Return the [X, Y] coordinate for the center point of the cell that contains the specified text.  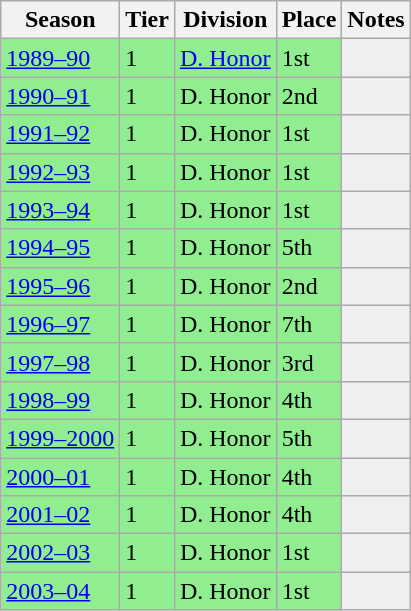
Season [60, 20]
2003–04 [60, 591]
2002–03 [60, 553]
1998–99 [60, 400]
1992–93 [60, 172]
1989–90 [60, 58]
1999–2000 [60, 438]
2000–01 [60, 477]
1997–98 [60, 362]
1995–96 [60, 286]
Notes [376, 20]
1990–91 [60, 96]
1991–92 [60, 134]
Division [225, 20]
1994–95 [60, 248]
1993–94 [60, 210]
1996–97 [60, 324]
Place [309, 20]
Tier [148, 20]
3rd [309, 362]
7th [309, 324]
2001–02 [60, 515]
